Provide the [X, Y] coordinate of the cell's center where the given text is located.  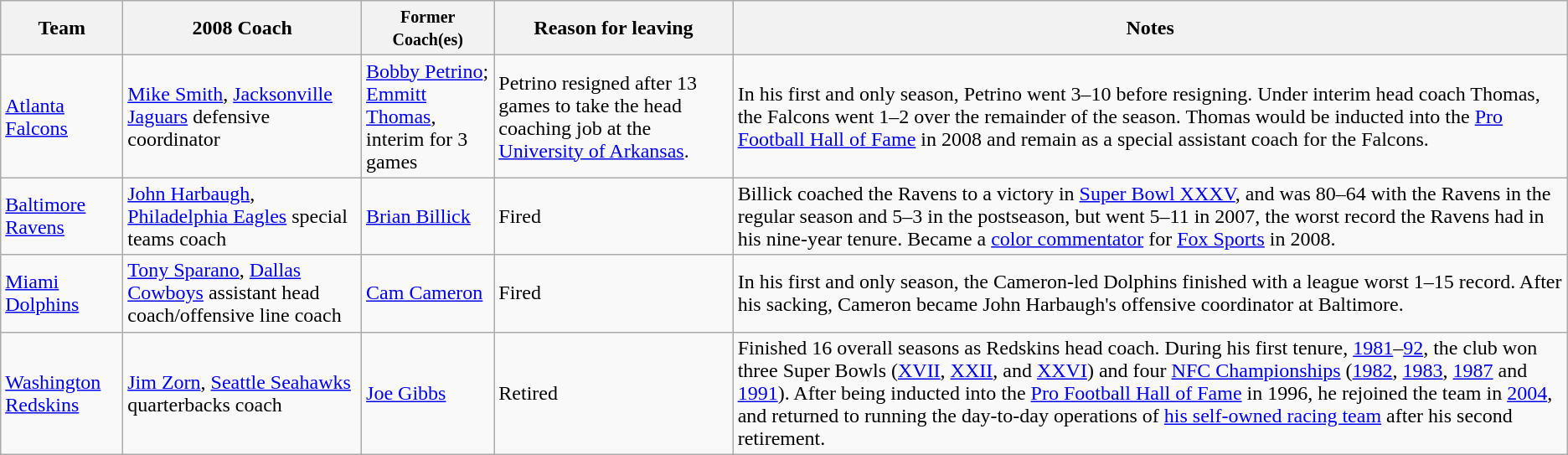
Atlanta Falcons [62, 116]
Brian Billick [428, 216]
Retired [613, 393]
Baltimore Ravens [62, 216]
Jim Zorn, Seattle Seahawks quarterbacks coach [243, 393]
John Harbaugh, Philadelphia Eagles special teams coach [243, 216]
Petrino resigned after 13 games to take the head coaching job at the University of Arkansas. [613, 116]
Reason for leaving [613, 28]
Mike Smith, Jacksonville Jaguars defensive coordinator [243, 116]
Cam Cameron [428, 293]
Miami Dolphins [62, 293]
Bobby Petrino; Emmitt Thomas, interim for 3 games [428, 116]
Tony Sparano, Dallas Cowboys assistant head coach/offensive line coach [243, 293]
Joe Gibbs [428, 393]
Former Coach(es) [428, 28]
Team [62, 28]
2008 Coach [243, 28]
Washington Redskins [62, 393]
Notes [1150, 28]
